Detect which cell encompasses the target text, then output its (X, Y) center coordinate. 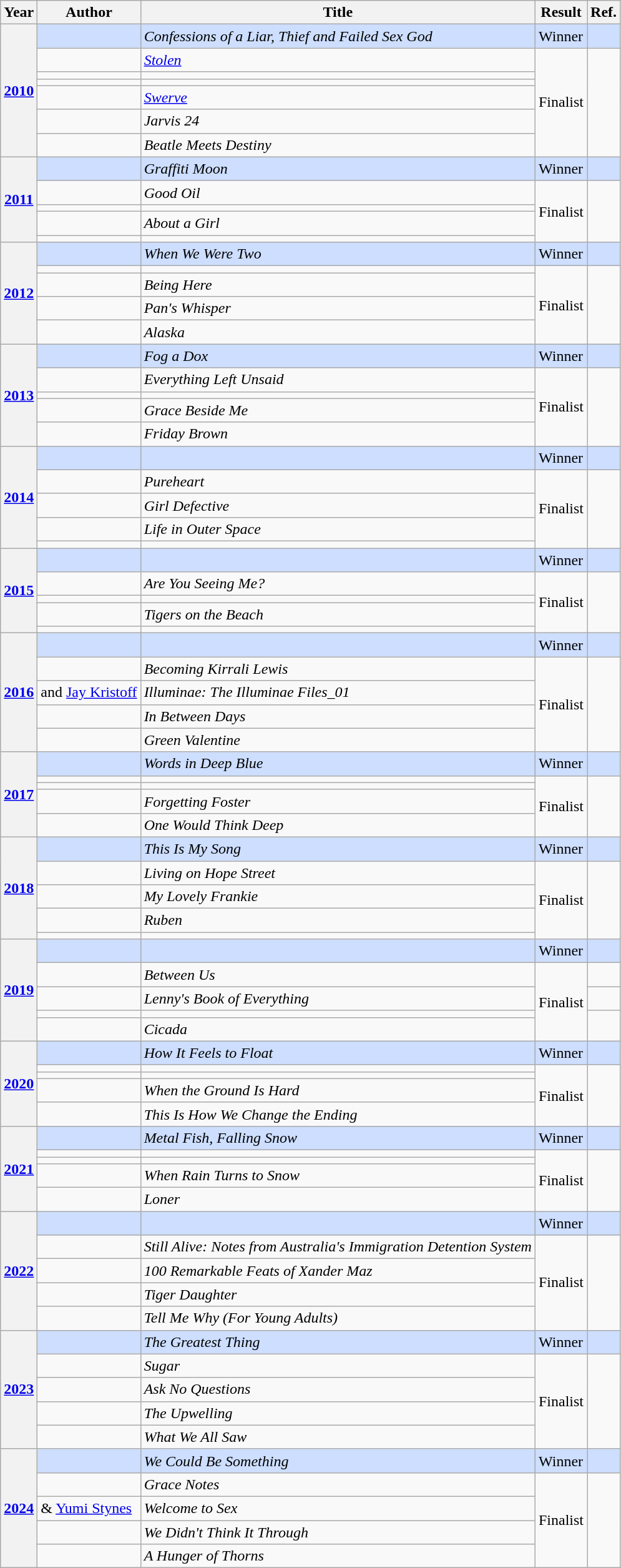
Cicada (338, 1029)
This Is My Song (338, 849)
2021 (19, 1168)
One Would Think Deep (338, 825)
Metal Fish, Falling Snow (338, 1138)
About a Girl (338, 223)
Forgetting Foster (338, 801)
This Is How We Change the Ending (338, 1114)
Between Us (338, 975)
The Greatest Thing (338, 1342)
Ruben (338, 920)
Still Alive: Notes from Australia's Immigration Detention System (338, 1247)
Girl Defective (338, 505)
Green Valentine (338, 740)
2015 (19, 591)
A Hunger of Thorns (338, 1556)
2022 (19, 1271)
Ask No Questions (338, 1389)
Alaska (338, 332)
Sugar (338, 1366)
How It Feels to Float (338, 1053)
Year (19, 12)
Loner (338, 1200)
2010 (19, 91)
and Jay Kristoff (89, 693)
2019 (19, 990)
Are You Seeing Me? (338, 584)
When Rain Turns to Snow (338, 1176)
Tiger Daughter (338, 1294)
Grace Beside Me (338, 410)
2013 (19, 395)
& Yumi Stynes (89, 1508)
Pureheart (338, 481)
Words in Deep Blue (338, 764)
Pan's Whisper (338, 308)
Tell Me Why (For Young Adults) (338, 1318)
Swerve (338, 97)
Fog a Dox (338, 356)
Stolen (338, 60)
Tigers on the Beach (338, 614)
2023 (19, 1389)
Grace Notes (338, 1484)
Everything Left Unsaid (338, 380)
Ref. (604, 12)
Graffiti Moon (338, 169)
We Didn't Think It Through (338, 1532)
Lenny's Book of Everything (338, 998)
We Could Be Something (338, 1461)
2017 (19, 794)
2018 (19, 888)
The Upwelling (338, 1413)
2011 (19, 199)
2012 (19, 293)
Good Oil (338, 192)
When the Ground Is Hard (338, 1090)
2016 (19, 693)
Jarvis 24 (338, 121)
Welcome to Sex (338, 1508)
Beatle Meets Destiny (338, 145)
2024 (19, 1508)
Friday Brown (338, 434)
Becoming Kirrali Lewis (338, 669)
Life in Outer Space (338, 529)
2014 (19, 497)
What We All Saw (338, 1437)
100 Remarkable Feats of Xander Maz (338, 1271)
Illuminae: The Illuminae Files_01 (338, 693)
Result (560, 12)
When We Were Two (338, 254)
Being Here (338, 285)
Living on Hope Street (338, 872)
Author (89, 12)
My Lovely Frankie (338, 897)
In Between Days (338, 716)
Confessions of a Liar, Thief and Failed Sex God (338, 36)
2020 (19, 1083)
Title (338, 12)
